Identify which cell holds the provided text, then report its (x, y) central coordinate. 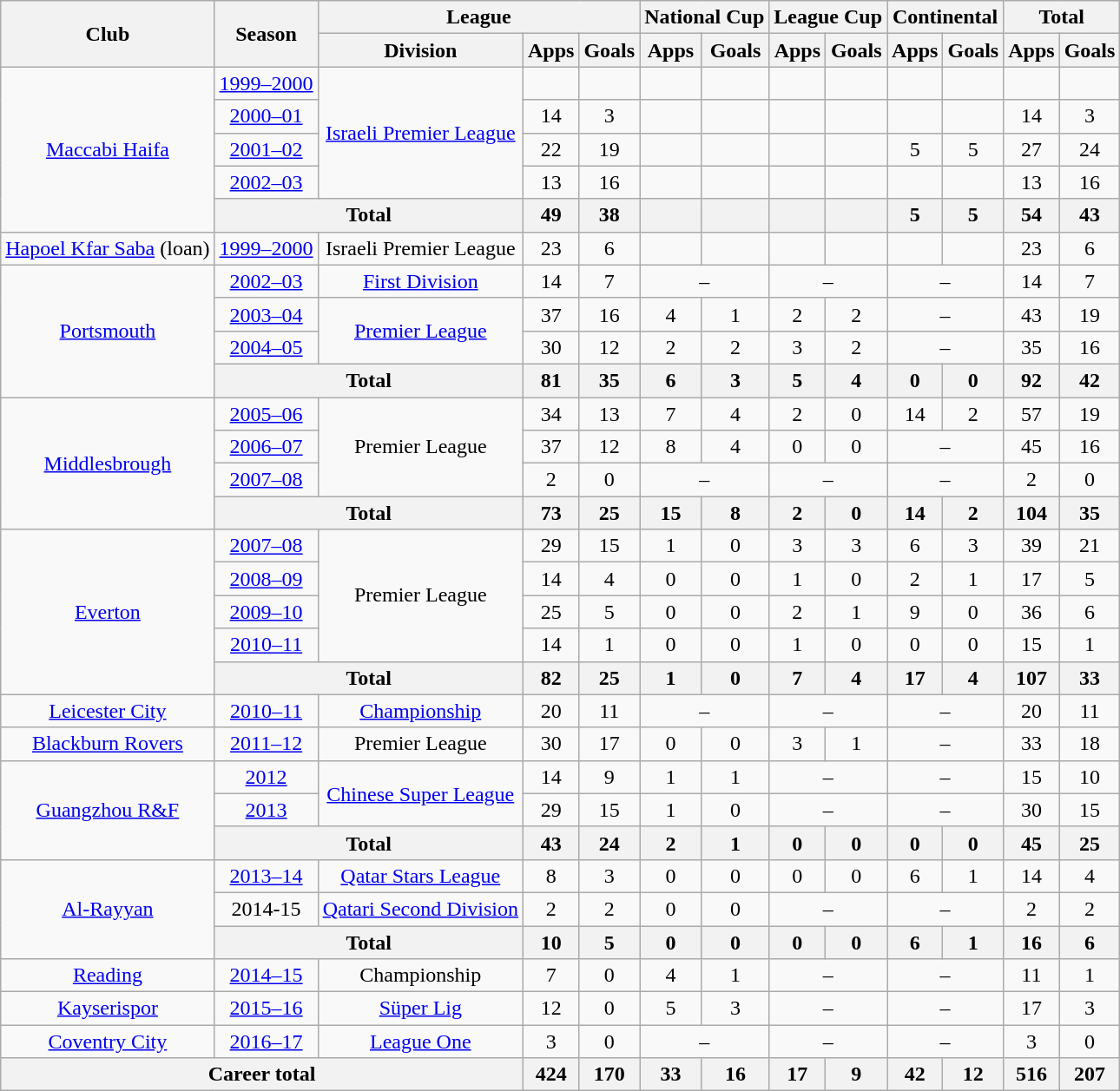
82 (550, 678)
2012 (266, 777)
Division (420, 50)
Season (266, 34)
516 (1031, 1075)
Kayserispor (108, 1009)
Qatari Second Division (420, 909)
Middlesbrough (108, 463)
2013 (266, 810)
2013–14 (266, 876)
Leicester City (108, 711)
First Division (420, 281)
2016–17 (266, 1042)
Süper Lig (420, 1009)
2006–07 (266, 447)
18 (1090, 744)
2008–09 (266, 579)
424 (550, 1075)
2005–06 (266, 414)
Reading (108, 976)
League (479, 17)
73 (550, 513)
92 (1031, 380)
49 (550, 215)
21 (1090, 546)
2003–04 (266, 314)
2014-15 (266, 909)
81 (550, 380)
Coventry City (108, 1042)
Continental (945, 17)
Qatar Stars League (420, 876)
2015–16 (266, 1009)
36 (1031, 612)
Hapoel Kfar Saba (loan) (108, 248)
League One (420, 1042)
107 (1031, 678)
170 (609, 1075)
Everton (108, 612)
2011–12 (266, 744)
Maccabi Haifa (108, 149)
League Cup (828, 17)
104 (1031, 513)
2014–15 (266, 976)
34 (550, 414)
2009–10 (266, 612)
57 (1031, 414)
Blackburn Rovers (108, 744)
39 (1031, 546)
27 (1031, 149)
207 (1090, 1075)
Al-Rayyan (108, 909)
Career total (262, 1075)
Guangzhou R&F (108, 810)
54 (1031, 215)
Club (108, 34)
2004–05 (266, 347)
2001–02 (266, 149)
38 (609, 215)
National Cup (705, 17)
Chinese Super League (420, 793)
2000–01 (266, 116)
22 (550, 149)
Portsmouth (108, 331)
